Detect which cell encompasses the target text, then output its (X, Y) center coordinate. 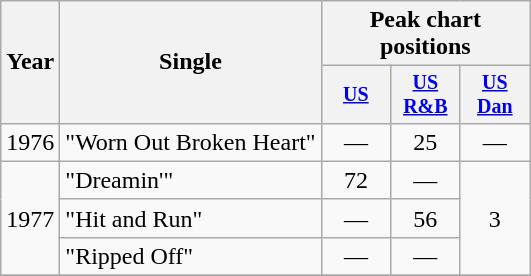
US (356, 94)
72 (356, 180)
1976 (30, 142)
"Worn Out Broken Heart" (190, 142)
"Ripped Off" (190, 256)
Single (190, 62)
Year (30, 62)
"Dreamin'" (190, 180)
USR&B (426, 94)
"Hit and Run" (190, 218)
USDan (494, 94)
56 (426, 218)
25 (426, 142)
Peak chart positions (425, 34)
3 (494, 218)
1977 (30, 218)
